Provide the [x, y] coordinate of the cell's center where the given text is located.  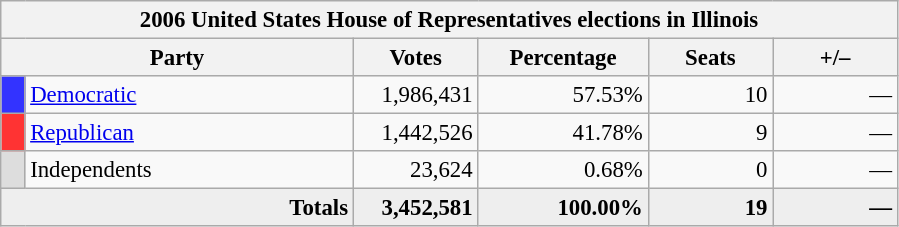
57.53% [563, 95]
19 [710, 208]
Votes [416, 58]
41.78% [563, 133]
Percentage [563, 58]
1,986,431 [416, 95]
Democratic [189, 95]
9 [710, 133]
Totals [178, 208]
100.00% [563, 208]
3,452,581 [416, 208]
2006 United States House of Representatives elections in Illinois [450, 20]
10 [710, 95]
Seats [710, 58]
+/– [836, 58]
Republican [189, 133]
0 [710, 170]
Independents [189, 170]
23,624 [416, 170]
0.68% [563, 170]
1,442,526 [416, 133]
Party [178, 58]
